Pinpoint the cell where the given text exists, returning its [X, Y] midpoint coordinate. 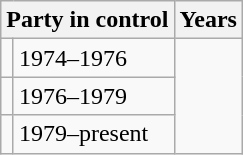
1974–1976 [94, 58]
1979–present [94, 134]
Party in control [88, 20]
1976–1979 [94, 96]
Years [208, 20]
